Provide the (x, y) coordinate of the cell's center where the given text is located.  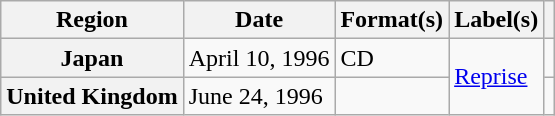
CD (392, 58)
Japan (92, 58)
April 10, 1996 (259, 58)
Region (92, 20)
Reprise (496, 77)
Format(s) (392, 20)
United Kingdom (92, 96)
June 24, 1996 (259, 96)
Label(s) (496, 20)
Date (259, 20)
